Determine the (x, y) coordinate at the center of the cell enclosing the given text.  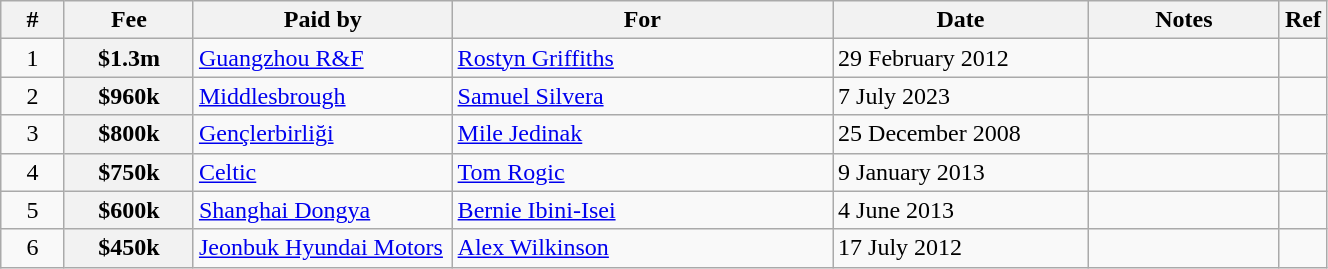
6 (33, 248)
Celtic (322, 172)
Bernie Ibini-Isei (642, 210)
Jeonbuk Hyundai Motors (322, 248)
$960k (128, 96)
# (33, 20)
Rostyn Griffiths (642, 58)
$750k (128, 172)
Alex Wilkinson (642, 248)
1 (33, 58)
Fee (128, 20)
$800k (128, 134)
Samuel Silvera (642, 96)
17 July 2012 (961, 248)
For (642, 20)
3 (33, 134)
Tom Rogic (642, 172)
4 (33, 172)
Mile Jedinak (642, 134)
9 January 2013 (961, 172)
Shanghai Dongya (322, 210)
$600k (128, 210)
4 June 2013 (961, 210)
Paid by (322, 20)
Guangzhou R&F (322, 58)
$450k (128, 248)
5 (33, 210)
Middlesbrough (322, 96)
2 (33, 96)
Ref (1302, 20)
Gençlerbirliği (322, 134)
Notes (1184, 20)
Date (961, 20)
7 July 2023 (961, 96)
25 December 2008 (961, 134)
29 February 2012 (961, 58)
$1.3m (128, 58)
